Identify which cell holds the provided text, then report its (x, y) central coordinate. 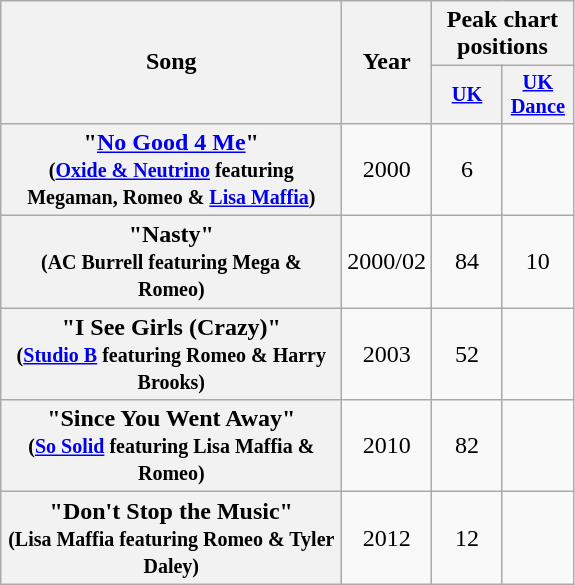
Peak chart positions (503, 34)
84 (468, 262)
"Don't Stop the Music" (Lisa Maffia featuring Romeo & Tyler Daley) (172, 538)
12 (468, 538)
"Nasty" (AC Burrell featuring Mega & Romeo) (172, 262)
2012 (387, 538)
"No Good 4 Me" (Oxide & Neutrino featuring Megaman, Romeo & Lisa Maffia) (172, 169)
2000/02 (387, 262)
2010 (387, 446)
"I See Girls (Crazy)" (Studio B featuring Romeo & Harry Brooks) (172, 354)
"Since You Went Away" (So Solid featuring Lisa Maffia & Romeo) (172, 446)
Year (387, 62)
UK Dance (538, 95)
10 (538, 262)
2003 (387, 354)
Song (172, 62)
52 (468, 354)
6 (468, 169)
2000 (387, 169)
82 (468, 446)
UK (468, 95)
